Detect which cell encompasses the target text, then output its (x, y) center coordinate. 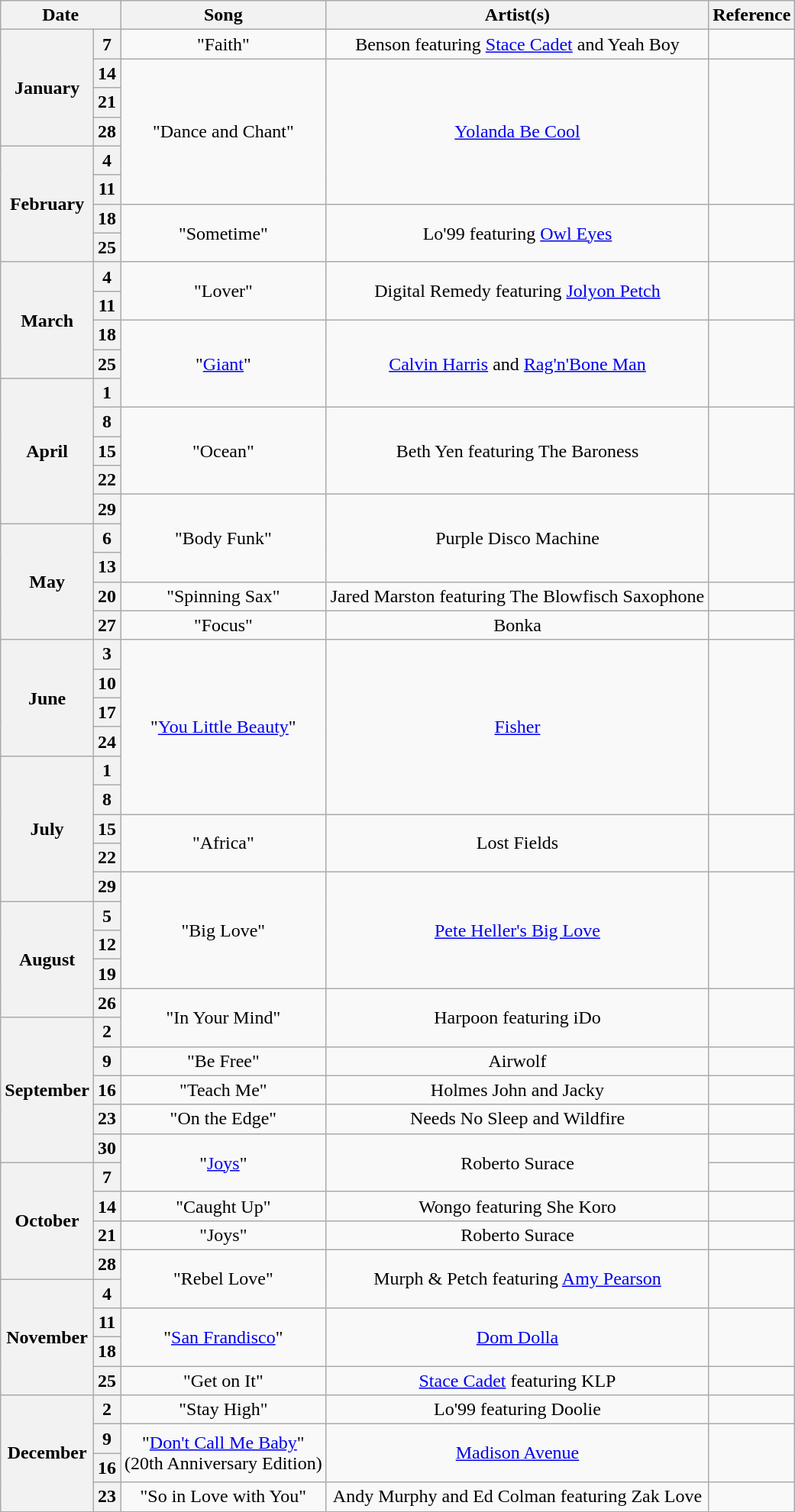
Airwolf (518, 1061)
Pete Heller's Big Love (518, 930)
"So in Love with You" (224, 1497)
Calvin Harris and Rag'n'Bone Man (518, 363)
Digital Remedy featuring Jolyon Petch (518, 291)
12 (107, 945)
"San Frandisco" (224, 1337)
"Be Free" (224, 1061)
Song (224, 15)
"Caught Up" (224, 1206)
July (47, 828)
August (47, 959)
Madison Avenue (518, 1453)
"Ocean" (224, 451)
Lo'99 featuring Doolie (518, 1410)
26 (107, 1003)
"Big Love" (224, 930)
June (47, 698)
"Focus" (224, 625)
Beth Yen featuring The Baroness (518, 451)
6 (107, 538)
13 (107, 567)
"Lover" (224, 291)
Wongo featuring She Koro (518, 1206)
"Africa" (224, 843)
"Faith" (224, 44)
December (47, 1453)
Jared Marston featuring The Blowfisch Saxophone (518, 596)
Bonka (518, 625)
17 (107, 712)
"Get on It" (224, 1381)
March (47, 320)
February (47, 204)
Harpoon featuring iDo (518, 1017)
Holmes John and Jacky (518, 1090)
Stace Cadet featuring KLP (518, 1381)
November (47, 1337)
30 (107, 1148)
"On the Edge" (224, 1119)
3 (107, 654)
April (47, 451)
May (47, 582)
"In Your Mind" (224, 1017)
September (47, 1090)
Needs No Sleep and Wildfire (518, 1119)
"Rebel Love" (224, 1278)
"You Little Beauty" (224, 727)
"Dance and Chant" (224, 131)
Lo'99 featuring Owl Eyes (518, 233)
January (47, 88)
Benson featuring Stace Cadet and Yeah Boy (518, 44)
Date (61, 15)
27 (107, 625)
"Spinning Sax" (224, 596)
"Don't Call Me Baby"(20th Anniversary Edition) (224, 1453)
Purple Disco Machine (518, 538)
10 (107, 683)
Lost Fields (518, 843)
Andy Murphy and Ed Colman featuring Zak Love (518, 1497)
Reference (751, 15)
"Body Funk" (224, 538)
Fisher (518, 727)
5 (107, 916)
Murph & Petch featuring Amy Pearson (518, 1278)
"Stay High" (224, 1410)
October (47, 1220)
"Giant" (224, 363)
19 (107, 974)
24 (107, 741)
Yolanda Be Cool (518, 131)
Artist(s) (518, 15)
Dom Dolla (518, 1337)
20 (107, 596)
"Teach Me" (224, 1090)
"Sometime" (224, 233)
